Search for the cell housing the specified text and yield its (X, Y) center coordinate. 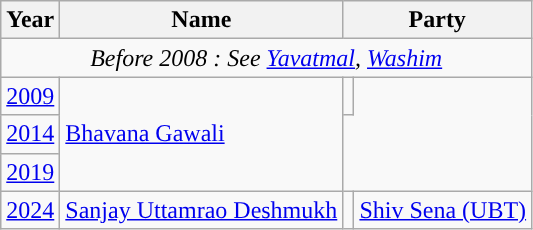
Party (438, 20)
Sanjay Uttamrao Deshmukh (202, 210)
Shiv Sena (UBT) (443, 210)
2009 (30, 96)
2014 (30, 134)
Bhavana Gawali (202, 134)
Year (30, 20)
2019 (30, 172)
Name (202, 20)
Before 2008 : See Yavatmal, Washim (266, 58)
2024 (30, 210)
